Locate the cell with the specified text and output its (X, Y) center coordinate. 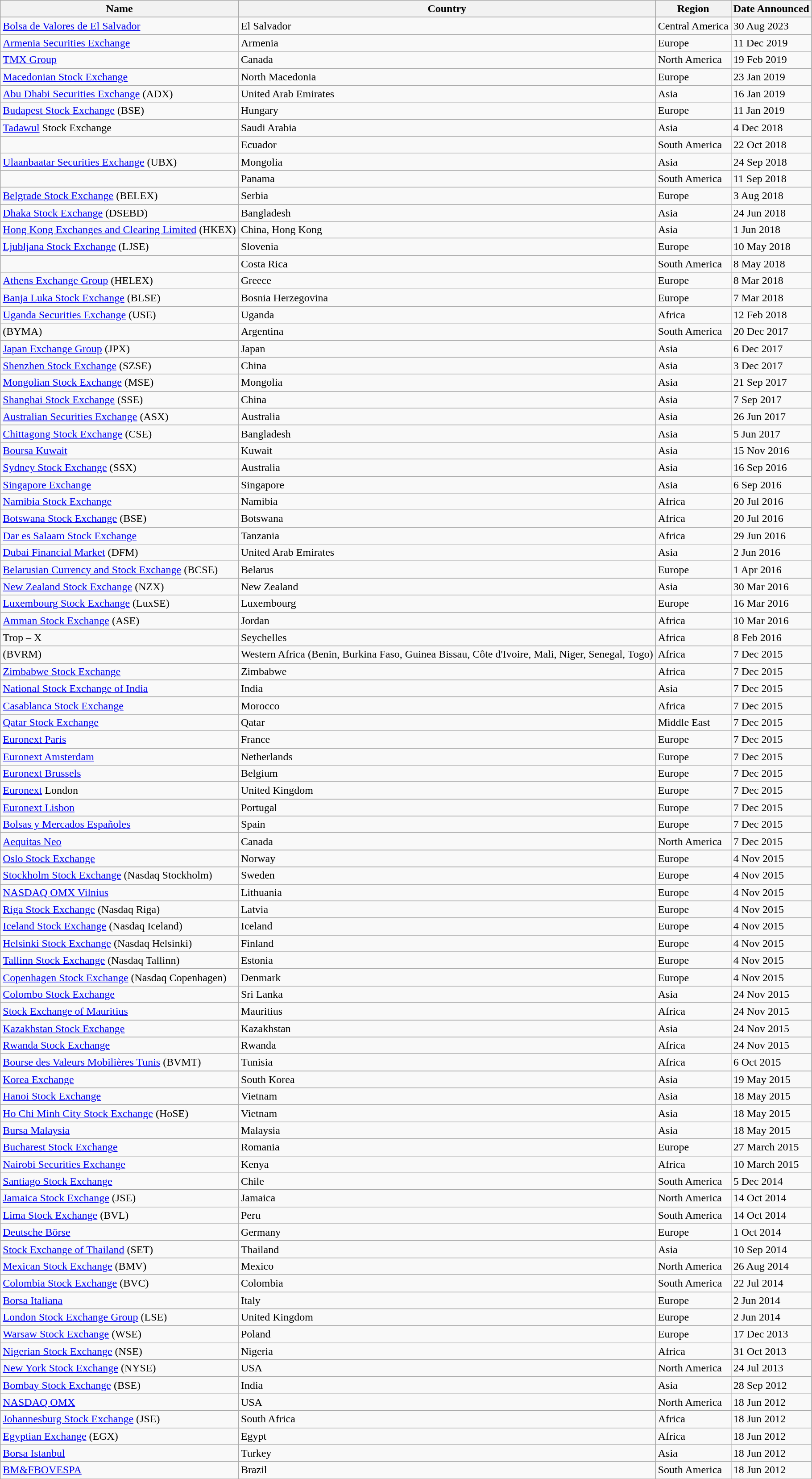
Botswana (447, 519)
Qatar Stock Exchange (120, 722)
Copenhagen Stock Exchange (Nasdaq Copenhagen) (120, 977)
Tallinn Stock Exchange (Nasdaq Tallinn) (120, 960)
21 Sep 2017 (771, 383)
1 Oct 2014 (771, 1232)
Euronext Brussels (120, 774)
Colombia (447, 1283)
17 Dec 2013 (771, 1334)
1 Apr 2016 (771, 570)
31 Oct 2013 (771, 1351)
Norway (447, 858)
Luxembourg Stock Exchange (LuxSE) (120, 604)
Japan Exchange Group (JPX) (120, 349)
20 Dec 2017 (771, 332)
Casablanca Stock Exchange (120, 705)
Hong Kong Exchanges and Clearing Limited (HKEX) (120, 230)
7 Mar 2018 (771, 298)
Greece (447, 281)
Ulaanbaatar Securities Exchange (UBX) (120, 162)
Tadawul Stock Exchange (120, 128)
Estonia (447, 960)
22 Jul 2014 (771, 1283)
Portugal (447, 808)
Malaysia (447, 1130)
Chile (447, 1181)
Namibia Stock Exchange (120, 502)
Armenia (447, 43)
Egyptian Exchange (EGX) (120, 1436)
Dar es Salaam Stock Exchange (120, 536)
Kenya (447, 1164)
Belarusian Currency and Stock Exchange (BCSE) (120, 570)
3 Dec 2017 (771, 366)
Warsaw Stock Exchange (WSE) (120, 1334)
Hanoi Stock Exchange (120, 1096)
Euronext Paris (120, 739)
Iceland (447, 926)
Armenia Securities Exchange (120, 43)
Rwanda Stock Exchange (120, 1046)
Abu Dhabi Securities Exchange (ADX) (120, 94)
Bosnia Herzegovina (447, 298)
Singapore (447, 484)
Belgium (447, 774)
France (447, 739)
16 Jan 2019 (771, 94)
15 Nov 2016 (771, 450)
Middle East (693, 722)
Ecuador (447, 145)
Amman Stock Exchange (ASE) (120, 621)
23 Jan 2019 (771, 77)
Shenzhen Stock Exchange (SZSE) (120, 366)
Tunisia (447, 1062)
4 Dec 2018 (771, 128)
26 Aug 2014 (771, 1266)
24 Jul 2013 (771, 1368)
Kazakhstan (447, 1028)
29 Jun 2016 (771, 536)
16 Mar 2016 (771, 604)
Dubai Financial Market (DFM) (120, 553)
(BVRM) (120, 654)
6 Oct 2015 (771, 1062)
Germany (447, 1232)
Morocco (447, 705)
South Africa (447, 1419)
Thailand (447, 1249)
Egypt (447, 1436)
Bursa Malaysia (120, 1130)
Sri Lanka (447, 994)
Macedonian Stock Exchange (120, 77)
11 Dec 2019 (771, 43)
Japan (447, 349)
Bombay Stock Exchange (BSE) (120, 1385)
National Stock Exchange of India (120, 688)
Uganda (447, 315)
Nigerian Stock Exchange (NSE) (120, 1351)
12 Feb 2018 (771, 315)
Singapore Exchange (120, 484)
2 Jun 2016 (771, 553)
New Zealand (447, 587)
16 Sep 2016 (771, 467)
Lithuania (447, 892)
8 Feb 2016 (771, 637)
5 Jun 2017 (771, 433)
Netherlands (447, 757)
Korea Exchange (120, 1079)
10 Sep 2014 (771, 1249)
Athens Exchange Group (HELEX) (120, 281)
Oslo Stock Exchange (120, 858)
Colombia Stock Exchange (BVC) (120, 1283)
Chittagong Stock Exchange (CSE) (120, 433)
Uganda Securities Exchange (USE) (120, 315)
6 Sep 2016 (771, 484)
Iceland Stock Exchange (Nasdaq Iceland) (120, 926)
Australian Securities Exchange (ASX) (120, 417)
Finland (447, 943)
Mauritius (447, 1011)
Argentina (447, 332)
Belarus (447, 570)
10 Mar 2016 (771, 621)
Johannesburg Stock Exchange (JSE) (120, 1419)
London Stock Exchange Group (LSE) (120, 1317)
Bolsa de Valores de El Salvador (120, 26)
Luxembourg (447, 604)
Kuwait (447, 450)
Stock Exchange of Thailand (SET) (120, 1249)
Zimbabwe Stock Exchange (120, 671)
22 Oct 2018 (771, 145)
Spain (447, 825)
Zimbabwe (447, 671)
30 Aug 2023 (771, 26)
Jordan (447, 621)
Aequitas Neo (120, 842)
Bolsas y Mercados Españoles (120, 825)
New Zealand Stock Exchange (NZX) (120, 587)
24 Sep 2018 (771, 162)
19 Feb 2019 (771, 60)
North Macedonia (447, 77)
NASDAQ OMX Vilnius (120, 892)
Stock Exchange of Mauritius (120, 1011)
Country (447, 9)
TMX Group (120, 60)
Bucharest Stock Exchange (120, 1147)
10 March 2015 (771, 1164)
5 Dec 2014 (771, 1181)
Italy (447, 1300)
Brazil (447, 1470)
Slovenia (447, 247)
Boursa Kuwait (120, 450)
Ho Chi Minh City Stock Exchange (HoSE) (120, 1113)
NASDAQ OMX (120, 1402)
Central America (693, 26)
Sydney Stock Exchange (SSX) (120, 467)
27 March 2015 (771, 1147)
Mexico (447, 1266)
Saudi Arabia (447, 128)
Euronext Amsterdam (120, 757)
Latvia (447, 909)
Stockholm Stock Exchange (Nasdaq Stockholm) (120, 875)
Nairobi Securities Exchange (120, 1164)
7 Sep 2017 (771, 400)
Belgrade Stock Exchange (BELEX) (120, 196)
Riga Stock Exchange (Nasdaq Riga) (120, 909)
Nigeria (447, 1351)
Ljubljana Stock Exchange (LJSE) (120, 247)
Mongolian Stock Exchange (MSE) (120, 383)
8 Mar 2018 (771, 281)
Poland (447, 1334)
Serbia (447, 196)
Euronext London (120, 791)
Bourse des Valeurs Mobilières Tunis (BVMT) (120, 1062)
Lima Stock Exchange (BVL) (120, 1215)
Trop – X (120, 637)
28 Sep 2012 (771, 1385)
El Salvador (447, 26)
24 Jun 2018 (771, 213)
South Korea (447, 1079)
Banja Luka Stock Exchange (BLSE) (120, 298)
Costa Rica (447, 264)
30 Mar 2016 (771, 587)
Seychelles (447, 637)
Colombo Stock Exchange (120, 994)
19 May 2015 (771, 1079)
Deutsche Börse (120, 1232)
Mexican Stock Exchange (BMV) (120, 1266)
Rwanda (447, 1046)
Peru (447, 1215)
BM&FBOVESPA (120, 1470)
Botswana Stock Exchange (BSE) (120, 519)
Borsa Istanbul (120, 1453)
Jamaica Stock Exchange (JSE) (120, 1198)
Shanghai Stock Exchange (SSE) (120, 400)
11 Sep 2018 (771, 179)
Hungary (447, 111)
Turkey (447, 1453)
China, Hong Kong (447, 230)
Santiago Stock Exchange (120, 1181)
Region (693, 9)
Jamaica (447, 1198)
Name (120, 9)
3 Aug 2018 (771, 196)
Panama (447, 179)
Kazakhstan Stock Exchange (120, 1028)
Romania (447, 1147)
26 Jun 2017 (771, 417)
Namibia (447, 502)
Tanzania (447, 536)
Western Africa (Benin, Burkina Faso, Guinea Bissau, Côte d'Ivoire, Mali, Niger, Senegal, Togo) (447, 654)
Euronext Lisbon (120, 808)
8 May 2018 (771, 264)
10 May 2018 (771, 247)
Budapest Stock Exchange (BSE) (120, 111)
Qatar (447, 722)
Denmark (447, 977)
Helsinki Stock Exchange (Nasdaq Helsinki) (120, 943)
6 Dec 2017 (771, 349)
Dhaka Stock Exchange (DSEBD) (120, 213)
Sweden (447, 875)
Date Announced (771, 9)
New York Stock Exchange (NYSE) (120, 1368)
11 Jan 2019 (771, 111)
Borsa Italiana (120, 1300)
1 Jun 2018 (771, 230)
(BYMA) (120, 332)
